Search for the cell housing the specified text and yield its (X, Y) center coordinate. 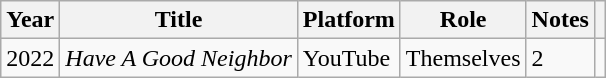
Notes (560, 20)
Themselves (463, 58)
Platform (348, 20)
Title (178, 20)
2 (560, 58)
2022 (30, 58)
Role (463, 20)
Have A Good Neighbor (178, 58)
YouTube (348, 58)
Year (30, 20)
